Identify which cell holds the provided text, then report its [X, Y] central coordinate. 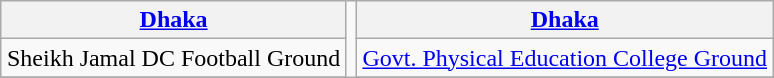
Sheikh Jamal DC Football Ground [173, 58]
Govt. Physical Education College Ground [565, 58]
